Output the (x, y) coordinate of the center of the cell containing the given text.  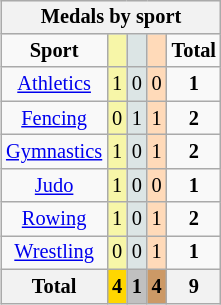
Medals by sport (111, 17)
Rowing (54, 219)
Sport (54, 51)
Fencing (54, 118)
Gymnastics (54, 152)
Athletics (54, 84)
Wrestling (54, 253)
9 (194, 286)
Judo (54, 185)
